Capture the cell that displays the provided text and extract its [x, y] central coordinate. 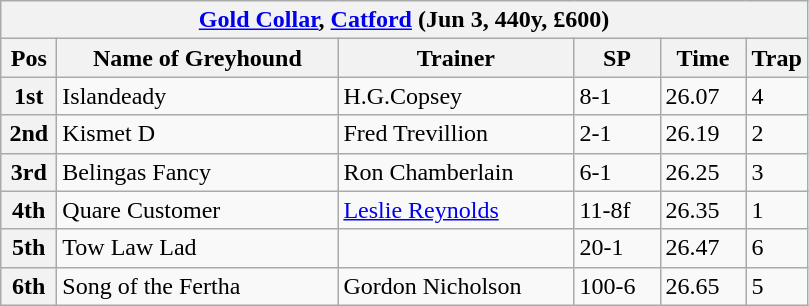
4th [29, 210]
Song of the Fertha [198, 286]
3rd [29, 172]
Tow Law Lad [198, 248]
26.25 [703, 172]
Fred Trevillion [456, 134]
26.47 [703, 248]
26.35 [703, 210]
1st [29, 96]
20-1 [617, 248]
Ron Chamberlain [456, 172]
Trap [776, 58]
1 [776, 210]
2 [776, 134]
Gordon Nicholson [456, 286]
Gold Collar, Catford (Jun 3, 440y, £600) [404, 20]
Quare Customer [198, 210]
3 [776, 172]
Pos [29, 58]
6-1 [617, 172]
Leslie Reynolds [456, 210]
5th [29, 248]
8-1 [617, 96]
Kismet D [198, 134]
Islandeady [198, 96]
100-6 [617, 286]
26.19 [703, 134]
26.65 [703, 286]
6th [29, 286]
5 [776, 286]
SP [617, 58]
Belingas Fancy [198, 172]
Time [703, 58]
H.G.Copsey [456, 96]
2nd [29, 134]
4 [776, 96]
Trainer [456, 58]
11-8f [617, 210]
26.07 [703, 96]
2-1 [617, 134]
6 [776, 248]
Name of Greyhound [198, 58]
